Search for the cell housing the specified text and yield its [x, y] center coordinate. 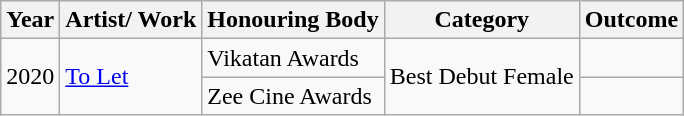
Honouring Body [293, 20]
Artist/ Work [131, 20]
To Let [131, 77]
Vikatan Awards [293, 58]
Category [482, 20]
Outcome [631, 20]
Year [30, 20]
Zee Cine Awards [293, 96]
2020 [30, 77]
Best Debut Female [482, 77]
